Return [X, Y] of the center of cell containing provided text 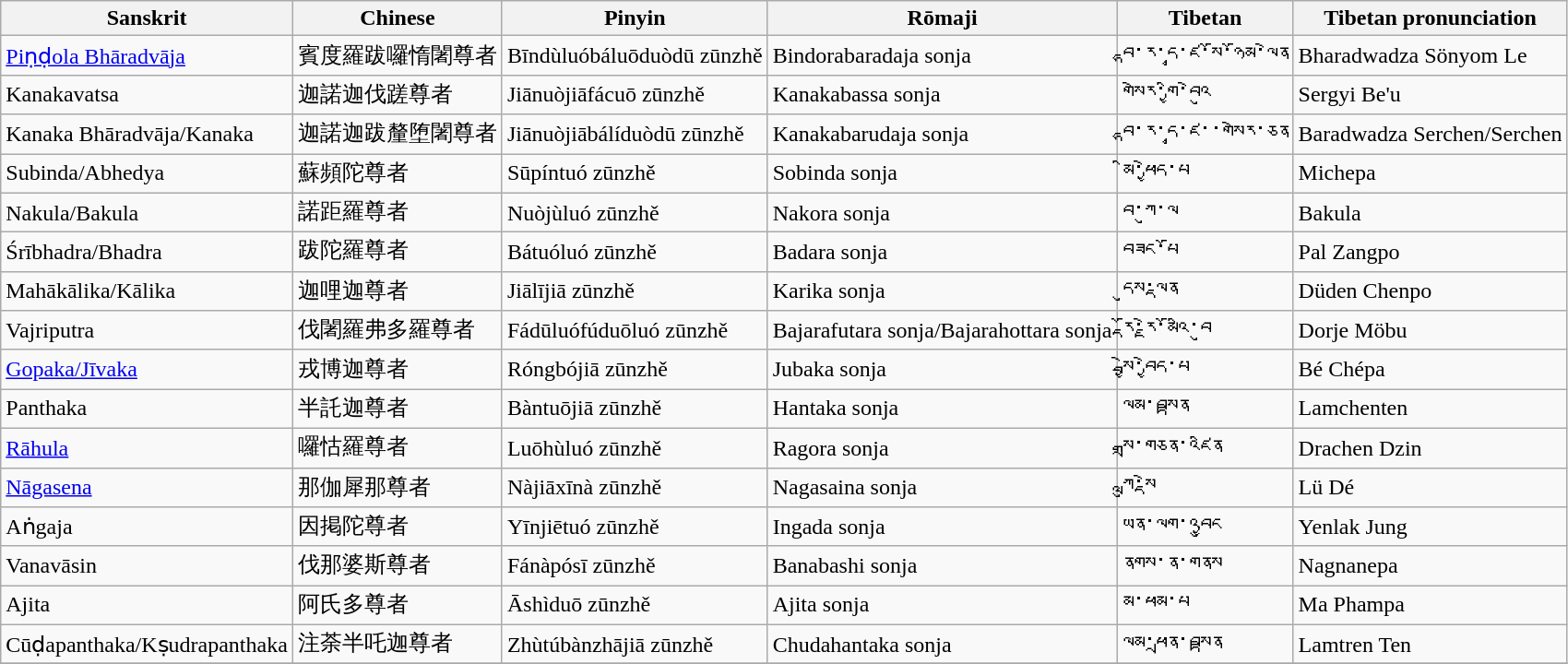
Jiānuòjiābálíduòdū zūnzhě [635, 135]
Ragora sonja [943, 448]
Ajita sonja [943, 605]
Sergyi Be'u [1430, 94]
Michepa [1430, 173]
Kanakavatsa [148, 94]
Sanskrit [148, 18]
Pal Zangpo [1430, 253]
注荼半吒迦尊者 [397, 644]
Karika sonja [943, 291]
Gopaka/Jīvaka [148, 369]
Bīndùluóbáluōduòdū zūnzhě [635, 55]
Ingada sonja [943, 528]
Lü Dé [1430, 487]
迦諾迦伐蹉尊者 [397, 94]
諾距羅尊者 [397, 212]
Cūḍapanthaka/Kṣudrapanthaka [148, 644]
Nagasaina sonja [943, 487]
Fádūluófúduōluó zūnzhě [635, 330]
སྒྲ་གཅན་འཛིན [1205, 448]
Zhùtúbànzhājiā zūnzhě [635, 644]
Sobinda sonja [943, 173]
Nāgasena [148, 487]
Lamchenten [1430, 409]
ལམ་ཕྲན་བསྟན [1205, 644]
Róngbójiā zūnzhě [635, 369]
Jiālījiā zūnzhě [635, 291]
Jubaka sonja [943, 369]
Nakula/Bakula [148, 212]
Fánàpósī zūnzhě [635, 566]
Bajarafutara sonja/Bajarahottara sonja [943, 330]
Śrībhadra/Bhadra [148, 253]
Kanaka Bhāradvāja/Kanaka [148, 135]
Subinda/Abhedya [148, 173]
Ma Phampa [1430, 605]
蘇頻陀尊者 [397, 173]
Yenlak Jung [1430, 528]
Mahākālika/Kālika [148, 291]
སྦྱེ་བྱེད་པ [1205, 369]
Düden Chenpo [1430, 291]
伐那婆斯尊者 [397, 566]
Lamtren Ten [1430, 644]
Jiānuòjiāfácuō zūnzhě [635, 94]
Pinyin [635, 18]
ཀླུ་སྡེ [1205, 487]
Badara sonja [943, 253]
迦哩迦尊者 [397, 291]
མ་ཕམ་པ [1205, 605]
Bàntuōjiā zūnzhě [635, 409]
Chudahantaka sonja [943, 644]
མི་ཕྱེད་པ [1205, 173]
Banabashi sonja [943, 566]
Nagnanepa [1430, 566]
伐闍羅弗多羅尊者 [397, 330]
戎博迦尊者 [397, 369]
Bé Chépa [1430, 369]
བཟང་པོ [1205, 253]
半託迦尊者 [397, 409]
Dorje Möbu [1430, 330]
因掲陀尊者 [397, 528]
Yīnjiētuó zūnzhě [635, 528]
Hantaka sonja [943, 409]
Vajriputra [148, 330]
Drachen Dzin [1430, 448]
དུས་ལྡན [1205, 291]
Piṇḍola Bhāradvāja [148, 55]
那伽犀那尊者 [397, 487]
རྡོ་རྗེ་མོའི་བུ [1205, 330]
Nuòjùluó zūnzhě [635, 212]
Āshìduō zūnzhě [635, 605]
Bharadwadza Sönyom Le [1430, 55]
阿氏多尊者 [397, 605]
བྷ་ར་དྭ་ཛ་་གསེར་ཅན [1205, 135]
Kanakabassa sonja [943, 94]
Chinese [397, 18]
Vanavāsin [148, 566]
གསེར་གྱི་བེའུ [1205, 94]
跋陀羅尊者 [397, 253]
ལམ་བསྟན [1205, 409]
བྷ་ར་དྭ་ཛ་སོ་ཉོམ་ལེན [1205, 55]
Ajita [148, 605]
Sūpíntuó zūnzhě [635, 173]
Aṅgaja [148, 528]
Nakora sonja [943, 212]
ནགས་ན་གནས [1205, 566]
བ་ཀུ་ལ [1205, 212]
Nàjiāxīnà zūnzhě [635, 487]
Rōmaji [943, 18]
Bátuóluó zūnzhě [635, 253]
賓度羅跋囉惰闍尊者 [397, 55]
Bindorabaradaja sonja [943, 55]
迦諾迦跋釐堕闍尊者 [397, 135]
Rāhula [148, 448]
Baradwadza Serchen/Serchen [1430, 135]
囉怙羅尊者 [397, 448]
Kanakabarudaja sonja [943, 135]
Bakula [1430, 212]
Tibetan pronunciation [1430, 18]
ཡན་ལག་འབྱུང [1205, 528]
Tibetan [1205, 18]
Panthaka [148, 409]
Luōhùluó zūnzhě [635, 448]
